Return (x, y) of the center of cell containing provided text 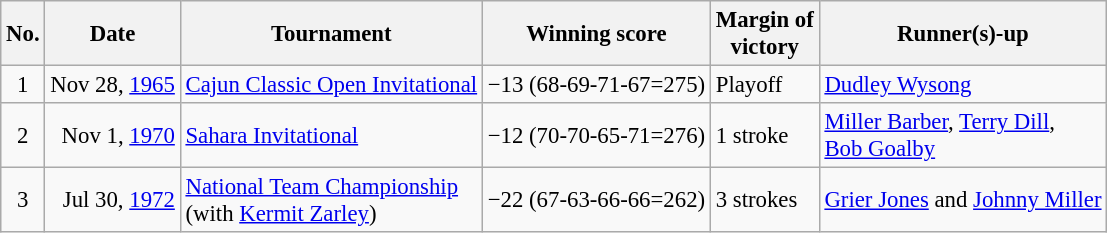
Grier Jones and Johnny Miller (963, 200)
Nov 28, 1965 (112, 85)
Runner(s)-up (963, 34)
Winning score (596, 34)
−22 (67-63-66-66=262) (596, 200)
Nov 1, 1970 (112, 136)
3 (23, 200)
Dudley Wysong (963, 85)
2 (23, 136)
Margin ofvictory (764, 34)
1 (23, 85)
Date (112, 34)
Cajun Classic Open Invitational (331, 85)
No. (23, 34)
1 stroke (764, 136)
3 strokes (764, 200)
Playoff (764, 85)
−13 (68-69-71-67=275) (596, 85)
Sahara Invitational (331, 136)
−12 (70-70-65-71=276) (596, 136)
National Team Championship(with Kermit Zarley) (331, 200)
Miller Barber, Terry Dill, Bob Goalby (963, 136)
Tournament (331, 34)
Jul 30, 1972 (112, 200)
